Output the (X, Y) coordinate of the center of the cell containing the given text.  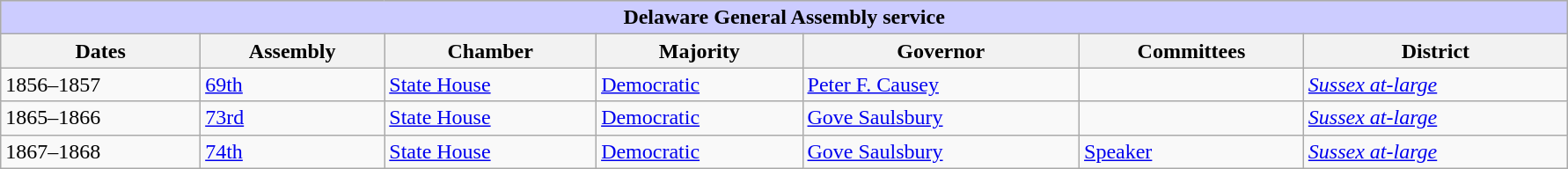
Majority (700, 51)
73rd (292, 118)
69th (292, 84)
1865–1866 (100, 118)
Speaker (1191, 151)
District (1435, 51)
1856–1857 (100, 84)
Delaware General Assembly service (785, 18)
Peter F. Causey (942, 84)
Committees (1191, 51)
Chamber (491, 51)
1867–1868 (100, 151)
74th (292, 151)
Assembly (292, 51)
Dates (100, 51)
Governor (942, 51)
